Identify which cell holds the provided text, then report its [X, Y] central coordinate. 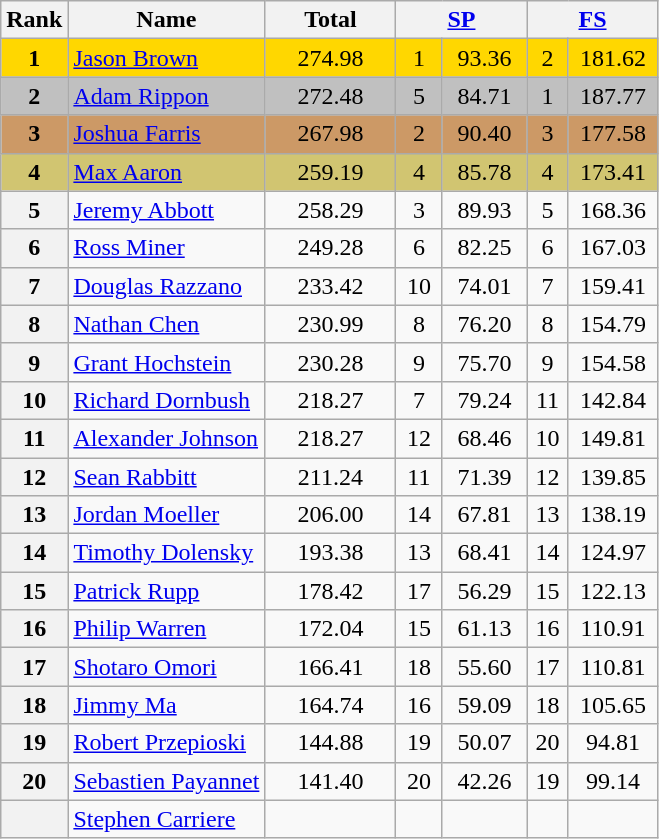
Jordan Moeller [166, 515]
94.81 [613, 743]
75.70 [484, 362]
Jimmy Ma [166, 705]
79.24 [484, 400]
Jeremy Abbott [166, 210]
142.84 [613, 400]
178.42 [330, 591]
68.41 [484, 553]
110.91 [613, 629]
61.13 [484, 629]
90.40 [484, 134]
233.42 [330, 286]
Joshua Farris [166, 134]
166.41 [330, 667]
154.58 [613, 362]
Nathan Chen [166, 324]
76.20 [484, 324]
193.38 [330, 553]
Richard Dornbush [166, 400]
173.41 [613, 172]
172.04 [330, 629]
272.48 [330, 96]
139.85 [613, 477]
Timothy Dolensky [166, 553]
89.93 [484, 210]
Ross Miner [166, 248]
144.88 [330, 743]
154.79 [613, 324]
82.25 [484, 248]
177.58 [613, 134]
Patrick Rupp [166, 591]
71.39 [484, 477]
Total [330, 20]
Grant Hochstein [166, 362]
FS [592, 20]
Sean Rabbitt [166, 477]
211.24 [330, 477]
274.98 [330, 58]
67.81 [484, 515]
Shotaro Omori [166, 667]
Adam Rippon [166, 96]
206.00 [330, 515]
Jason Brown [166, 58]
105.65 [613, 705]
167.03 [613, 248]
Douglas Razzano [166, 286]
99.14 [613, 781]
149.81 [613, 438]
168.36 [613, 210]
Rank [34, 20]
230.99 [330, 324]
56.29 [484, 591]
85.78 [484, 172]
230.28 [330, 362]
187.77 [613, 96]
84.71 [484, 96]
68.46 [484, 438]
Alexander Johnson [166, 438]
55.60 [484, 667]
Stephen Carriere [166, 819]
138.19 [613, 515]
Robert Przepioski [166, 743]
141.40 [330, 781]
50.07 [484, 743]
258.29 [330, 210]
SP [462, 20]
181.62 [613, 58]
249.28 [330, 248]
259.19 [330, 172]
Name [166, 20]
Sebastien Payannet [166, 781]
159.41 [613, 286]
93.36 [484, 58]
Philip Warren [166, 629]
59.09 [484, 705]
110.81 [613, 667]
122.13 [613, 591]
74.01 [484, 286]
267.98 [330, 134]
Max Aaron [166, 172]
164.74 [330, 705]
124.97 [613, 553]
42.26 [484, 781]
